Capture the cell that displays the provided text and extract its (x, y) central coordinate. 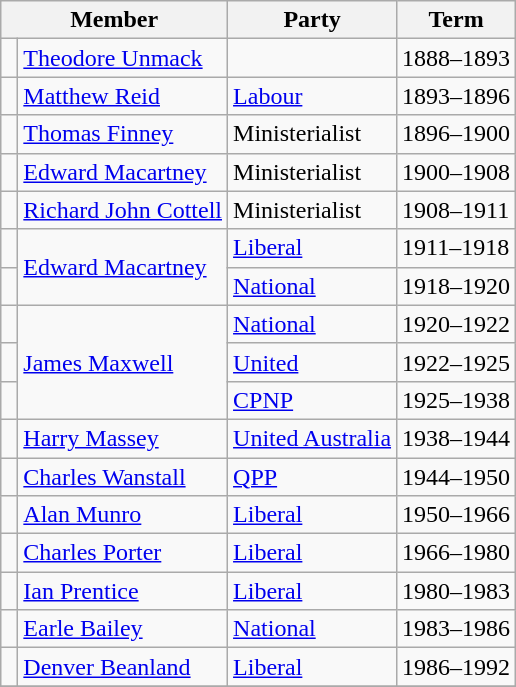
Charles Porter (123, 553)
Matthew Reid (123, 96)
Term (456, 20)
1911–1918 (456, 248)
Ian Prentice (123, 591)
Charles Wanstall (123, 477)
1900–1908 (456, 172)
1893–1896 (456, 96)
Member (114, 20)
Thomas Finney (123, 134)
United (312, 362)
1950–1966 (456, 515)
Harry Massey (123, 438)
1896–1900 (456, 134)
James Maxwell (123, 362)
Richard John Cottell (123, 210)
Earle Bailey (123, 629)
1922–1925 (456, 362)
1986–1992 (456, 667)
Denver Beanland (123, 667)
1925–1938 (456, 400)
1888–1893 (456, 58)
1983–1986 (456, 629)
1918–1920 (456, 286)
QPP (312, 477)
United Australia (312, 438)
Theodore Unmack (123, 58)
Party (312, 20)
CPNP (312, 400)
1944–1950 (456, 477)
1966–1980 (456, 553)
1938–1944 (456, 438)
1980–1983 (456, 591)
Alan Munro (123, 515)
Labour (312, 96)
1920–1922 (456, 324)
1908–1911 (456, 210)
